Output the (x, y) coordinate of the center of the cell containing the given text.  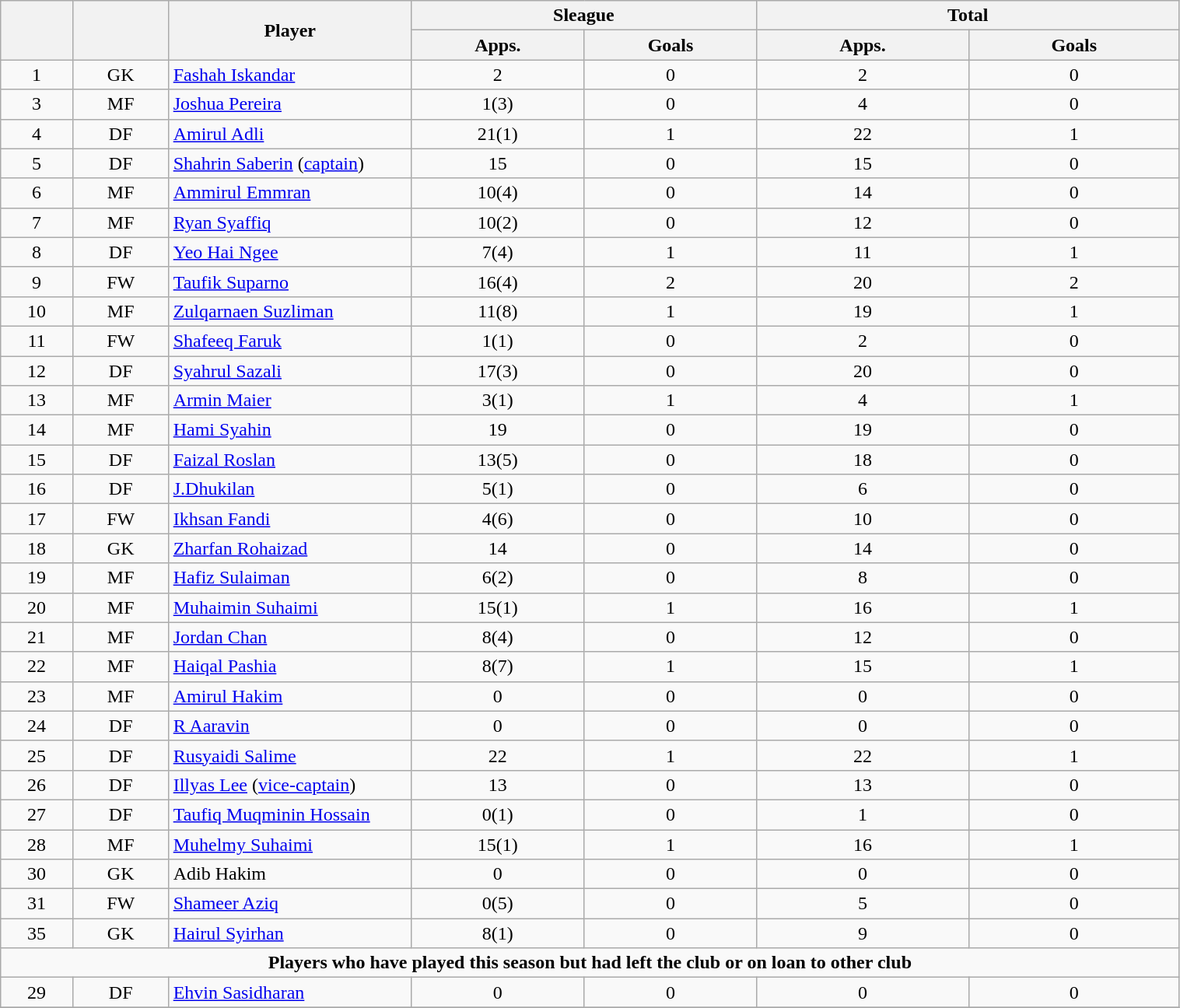
Haiqal Pashia (289, 667)
1(3) (498, 104)
10(2) (498, 222)
Adib Hakim (289, 874)
R Aaravin (289, 726)
Shameer Aziq (289, 904)
Amirul Hakim (289, 696)
3(1) (498, 401)
29 (37, 992)
27 (37, 814)
35 (37, 933)
Faizal Roslan (289, 460)
21(1) (498, 134)
7 (37, 222)
Hairul Syirhan (289, 933)
21 (37, 637)
31 (37, 904)
Ryan Syaffiq (289, 222)
Ammirul Emmran (289, 193)
28 (37, 844)
Sleague (583, 16)
23 (37, 696)
Muhaimin Suhaimi (289, 607)
Taufik Suparno (289, 282)
Amirul Adli (289, 134)
8(4) (498, 637)
Fashah Iskandar (289, 75)
10(4) (498, 193)
7(4) (498, 252)
3 (37, 104)
8(1) (498, 933)
Yeo Hai Ngee (289, 252)
Ehvin Sasidharan (289, 992)
Armin Maier (289, 401)
Zharfan Rohaizad (289, 548)
Muhelmy Suhaimi (289, 844)
4(6) (498, 519)
Zulqarnaen Suzliman (289, 311)
Shafeeq Faruk (289, 341)
J.Dhukilan (289, 489)
5(1) (498, 489)
0(5) (498, 904)
0(1) (498, 814)
30 (37, 874)
Hafiz Sulaiman (289, 578)
Illyas Lee (vice-captain) (289, 785)
Joshua Pereira (289, 104)
Players who have played this season but had left the club or on loan to other club (590, 963)
Taufiq Muqminin Hossain (289, 814)
8(7) (498, 667)
Hami Syahin (289, 430)
Syahrul Sazali (289, 371)
11(8) (498, 311)
Jordan Chan (289, 637)
Player (289, 30)
26 (37, 785)
24 (37, 726)
6(2) (498, 578)
17(3) (498, 371)
25 (37, 755)
Rusyaidi Salime (289, 755)
17 (37, 519)
16(4) (498, 282)
Ikhsan Fandi (289, 519)
Shahrin Saberin (captain) (289, 163)
1(1) (498, 341)
13(5) (498, 460)
Total (968, 16)
